From the cell containing the given text, extract its center point as (X, Y) coordinate. 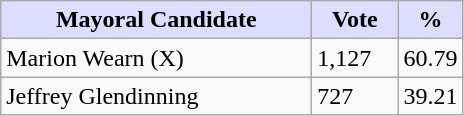
Marion Wearn (X) (156, 58)
727 (355, 96)
1,127 (355, 58)
Jeffrey Glendinning (156, 96)
Mayoral Candidate (156, 20)
% (430, 20)
60.79 (430, 58)
39.21 (430, 96)
Vote (355, 20)
